Capture the cell that displays the provided text and extract its [X, Y] central coordinate. 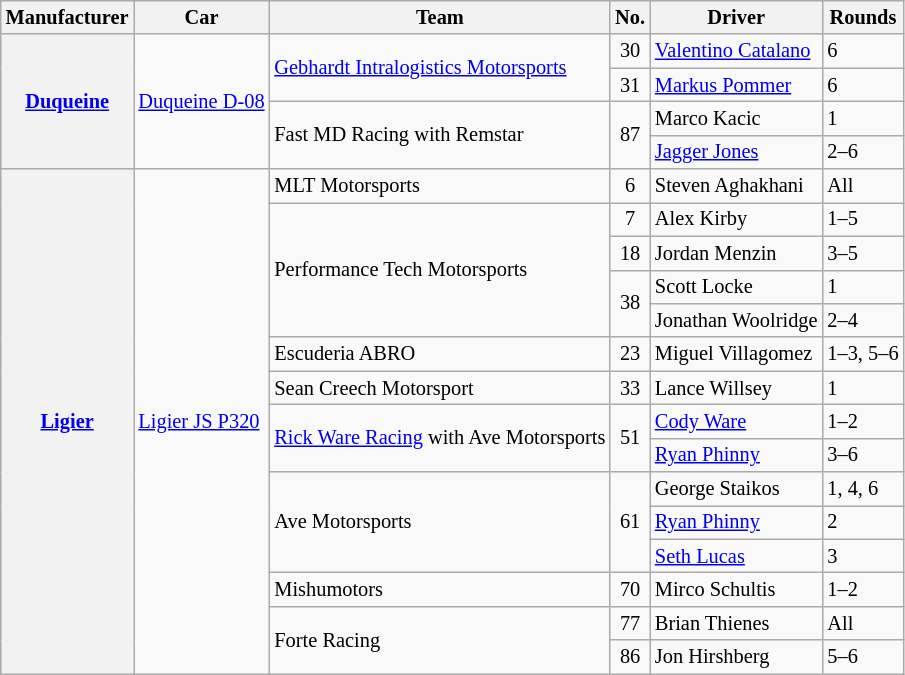
Jagger Jones [736, 152]
2 [862, 522]
Alex Kirby [736, 219]
1–5 [862, 219]
Ligier JS P320 [202, 422]
Markus Pommer [736, 85]
Car [202, 17]
Ligier [68, 422]
7 [630, 219]
Jon Hirshberg [736, 657]
1, 4, 6 [862, 489]
Cody Ware [736, 421]
Escuderia ABRO [440, 354]
Driver [736, 17]
Forte Racing [440, 640]
30 [630, 51]
Duqueine D-08 [202, 102]
38 [630, 304]
Sean Creech Motorsport [440, 388]
23 [630, 354]
Performance Tech Motorsports [440, 270]
Steven Aghakhani [736, 186]
Manufacturer [68, 17]
77 [630, 623]
Fast MD Racing with Remstar [440, 134]
Ave Motorsports [440, 522]
Miguel Villagomez [736, 354]
5–6 [862, 657]
Valentino Catalano [736, 51]
No. [630, 17]
61 [630, 522]
3 [862, 556]
Seth Lucas [736, 556]
Scott Locke [736, 287]
Lance Willsey [736, 388]
Mishumotors [440, 589]
Duqueine [68, 102]
Mirco Schultis [736, 589]
MLT Motorsports [440, 186]
3–5 [862, 253]
87 [630, 134]
3–6 [862, 455]
Gebhardt Intralogistics Motorsports [440, 68]
Brian Thienes [736, 623]
1–3, 5–6 [862, 354]
70 [630, 589]
2–4 [862, 320]
51 [630, 438]
Rounds [862, 17]
Marco Kacic [736, 118]
George Staikos [736, 489]
Jonathan Woolridge [736, 320]
33 [630, 388]
18 [630, 253]
Rick Ware Racing with Ave Motorsports [440, 438]
31 [630, 85]
Jordan Menzin [736, 253]
86 [630, 657]
Team [440, 17]
2–6 [862, 152]
